Capture the cell that displays the provided text and extract its (X, Y) central coordinate. 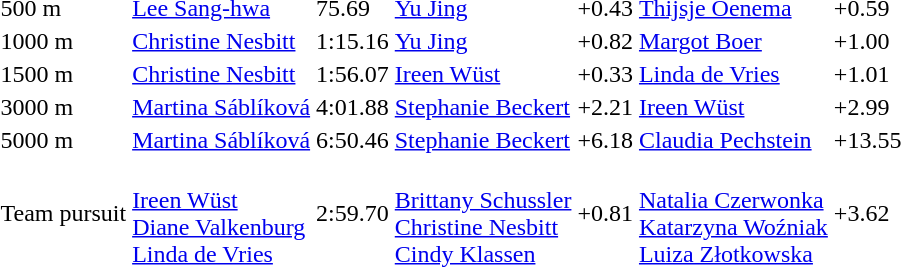
Yu Jing (483, 41)
+0.33 (606, 74)
6:50.46 (353, 140)
1:15.16 (353, 41)
+0.82 (606, 41)
Linda de Vries (733, 74)
+6.18 (606, 140)
+2.21 (606, 107)
1:56.07 (353, 74)
Margot Boer (733, 41)
Claudia Pechstein (733, 140)
4:01.88 (353, 107)
